Locate the cell with the specified text and output its [x, y] center coordinate. 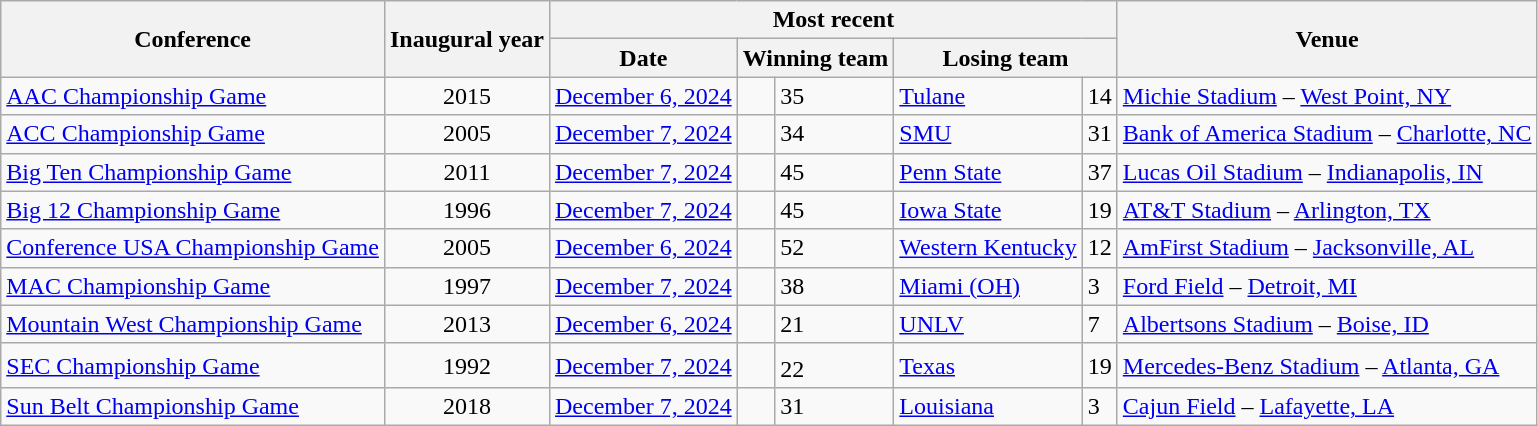
Bank of America Stadium – Charlotte, NC [1327, 134]
UNLV [988, 324]
ACC Championship Game [193, 134]
Iowa State [988, 210]
Conference USA Championship Game [193, 248]
AAC Championship Game [193, 96]
AT&T Stadium – Arlington, TX [1327, 210]
52 [834, 248]
Big 12 Championship Game [193, 210]
Tulane [988, 96]
37 [1100, 172]
Cajun Field – Lafayette, LA [1327, 407]
14 [1100, 96]
Losing team [1006, 58]
Venue [1327, 39]
21 [834, 324]
22 [834, 366]
Louisiana [988, 407]
Big Ten Championship Game [193, 172]
2018 [466, 407]
2011 [466, 172]
1992 [466, 366]
Penn State [988, 172]
Inaugural year [466, 39]
Date [643, 58]
SEC Championship Game [193, 366]
Texas [988, 366]
Most recent [833, 20]
Winning team [816, 58]
38 [834, 286]
2013 [466, 324]
Mercedes-Benz Stadium – Atlanta, GA [1327, 366]
AmFirst Stadium – Jacksonville, AL [1327, 248]
7 [1100, 324]
35 [834, 96]
SMU [988, 134]
12 [1100, 248]
Lucas Oil Stadium – Indianapolis, IN [1327, 172]
1996 [466, 210]
Sun Belt Championship Game [193, 407]
Miami (OH) [988, 286]
34 [834, 134]
Ford Field – Detroit, MI [1327, 286]
MAC Championship Game [193, 286]
Albertsons Stadium – Boise, ID [1327, 324]
Western Kentucky [988, 248]
Mountain West Championship Game [193, 324]
Michie Stadium – West Point, NY [1327, 96]
Conference [193, 39]
1997 [466, 286]
2015 [466, 96]
